Extract the (X, Y) coordinate from the center of the cell holding the provided text.  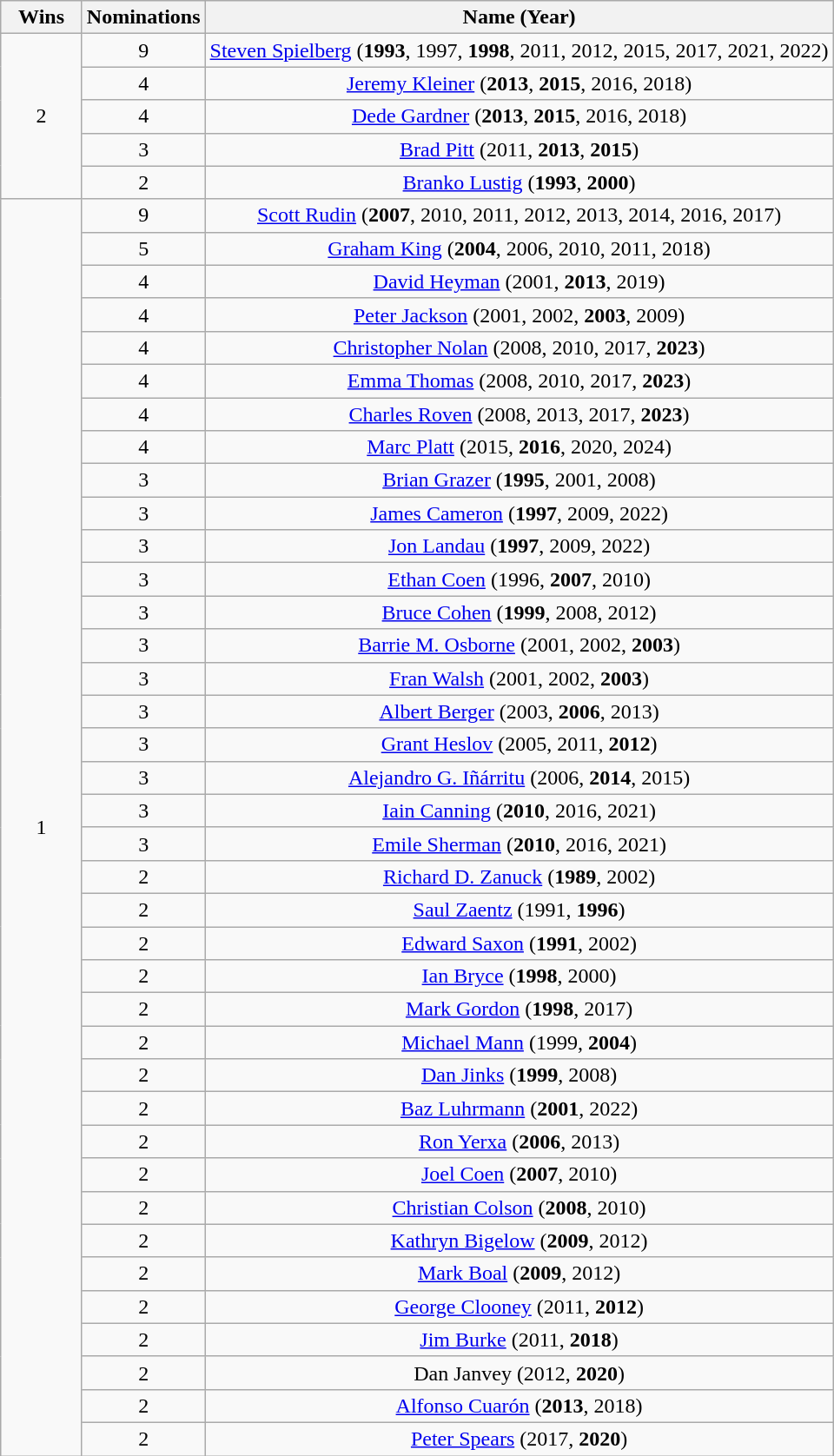
Edward Saxon (1991, 2002) (520, 943)
Emma Thomas (2008, 2010, 2017, 2023) (520, 381)
Steven Spielberg (1993, 1997, 1998, 2011, 2012, 2015, 2017, 2021, 2022) (520, 50)
Jeremy Kleiner (2013, 2015, 2016, 2018) (520, 83)
Christopher Nolan (2008, 2010, 2017, 2023) (520, 347)
Brad Pitt (2011, 2013, 2015) (520, 149)
5 (143, 248)
Michael Mann (1999, 2004) (520, 1042)
Mark Boal (2009, 2012) (520, 1274)
Jon Landau (1997, 2009, 2022) (520, 546)
Jim Burke (2011, 2018) (520, 1340)
Ethan Coen (1996, 2007, 2010) (520, 579)
Kathryn Bigelow (2009, 2012) (520, 1241)
Peter Jackson (2001, 2002, 2003, 2009) (520, 314)
Joel Coen (2007, 2010) (520, 1175)
Branko Lustig (1993, 2000) (520, 182)
Dan Janvey (2012, 2020) (520, 1373)
Graham King (2004, 2006, 2010, 2011, 2018) (520, 248)
Baz Luhrmann (2001, 2022) (520, 1109)
Alfonso Cuarón (2013, 2018) (520, 1406)
Charles Roven (2008, 2013, 2017, 2023) (520, 414)
Saul Zaentz (1991, 1996) (520, 910)
David Heyman (2001, 2013, 2019) (520, 281)
Dan Jinks (1999, 2008) (520, 1075)
Brian Grazer (1995, 2001, 2008) (520, 480)
Iain Canning (2010, 2016, 2021) (520, 811)
James Cameron (1997, 2009, 2022) (520, 513)
George Clooney (2011, 2012) (520, 1307)
Wins (42, 17)
Richard D. Zanuck (1989, 2002) (520, 877)
Scott Rudin (2007, 2010, 2011, 2012, 2013, 2014, 2016, 2017) (520, 215)
Emile Sherman (2010, 2016, 2021) (520, 844)
Fran Walsh (2001, 2002, 2003) (520, 678)
Name (Year) (520, 17)
Ian Bryce (1998, 2000) (520, 976)
Mark Gordon (1998, 2017) (520, 1009)
Barrie M. Osborne (2001, 2002, 2003) (520, 645)
Nominations (143, 17)
Grant Heslov (2005, 2011, 2012) (520, 745)
Ron Yerxa (2006, 2013) (520, 1142)
Marc Platt (2015, 2016, 2020, 2024) (520, 447)
Bruce Cohen (1999, 2008, 2012) (520, 612)
Christian Colson (2008, 2010) (520, 1208)
Dede Gardner (2013, 2015, 2016, 2018) (520, 116)
Albert Berger (2003, 2006, 2013) (520, 711)
Peter Spears (2017, 2020) (520, 1439)
Alejandro G. Iñárritu (2006, 2014, 2015) (520, 778)
1 (42, 827)
